Output the (X, Y) coordinate of the center of the cell containing the given text.  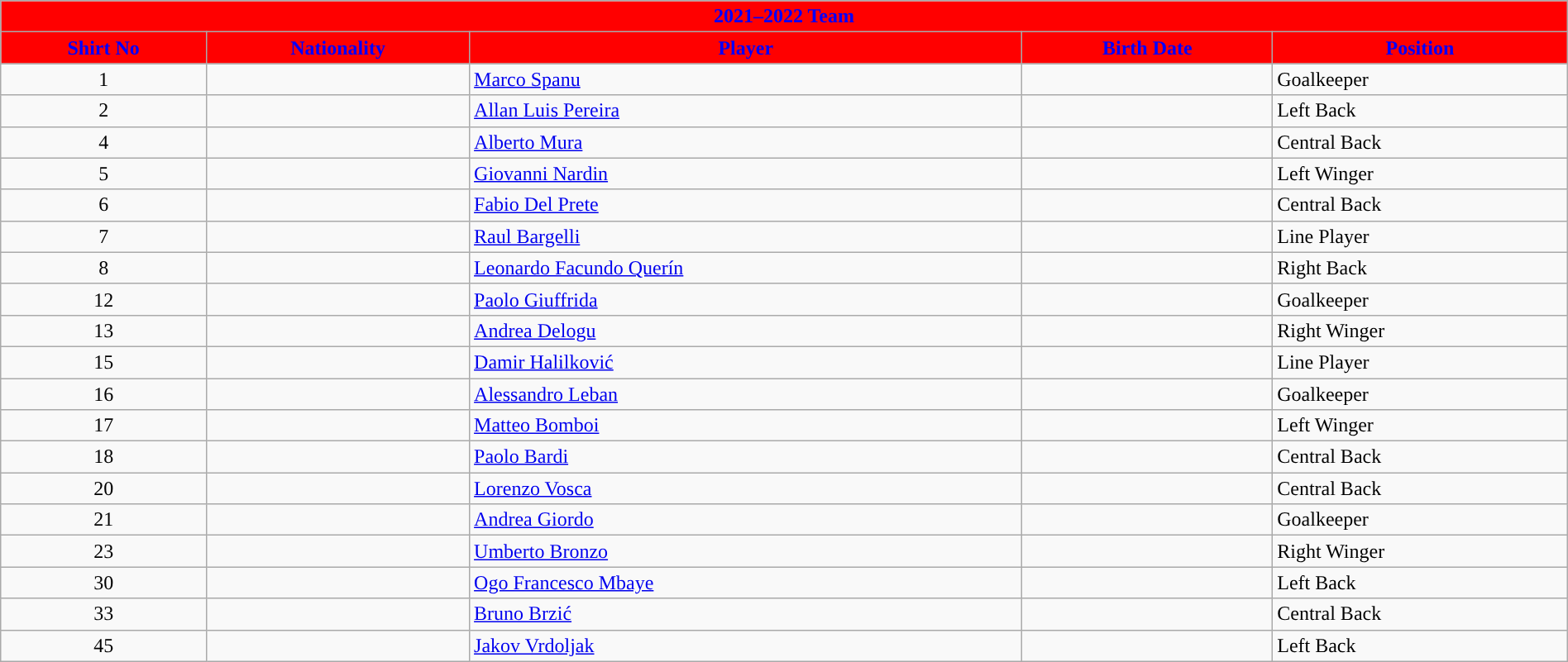
2021–2022 Team (784, 17)
17 (104, 426)
1 (104, 79)
Alessandro Leban (746, 394)
Nationality (338, 48)
15 (104, 362)
33 (104, 614)
Allan Luis Pereira (746, 111)
12 (104, 299)
13 (104, 331)
23 (104, 551)
6 (104, 205)
Andrea Delogu (746, 331)
Position (1421, 48)
Andrea Giordo (746, 520)
30 (104, 583)
45 (104, 645)
Alberto Mura (746, 142)
Paolo Bardi (746, 457)
20 (104, 488)
Paolo Giuffrida (746, 299)
Raul Bargelli (746, 236)
7 (104, 236)
Shirt No (104, 48)
4 (104, 142)
2 (104, 111)
Matteo Bomboi (746, 426)
Player (746, 48)
18 (104, 457)
Lorenzo Vosca (746, 488)
21 (104, 520)
Giovanni Nardin (746, 174)
16 (104, 394)
Fabio Del Prete (746, 205)
Bruno Brzić (746, 614)
Ogo Francesco Mbaye (746, 583)
Birth Date (1148, 48)
Marco Spanu (746, 79)
Right Back (1421, 268)
5 (104, 174)
8 (104, 268)
Jakov Vrdoljak (746, 645)
Umberto Bronzo (746, 551)
Leonardo Facundo Querín (746, 268)
Damir Halilković (746, 362)
